From the cell containing the given text, extract its center point as [x, y] coordinate. 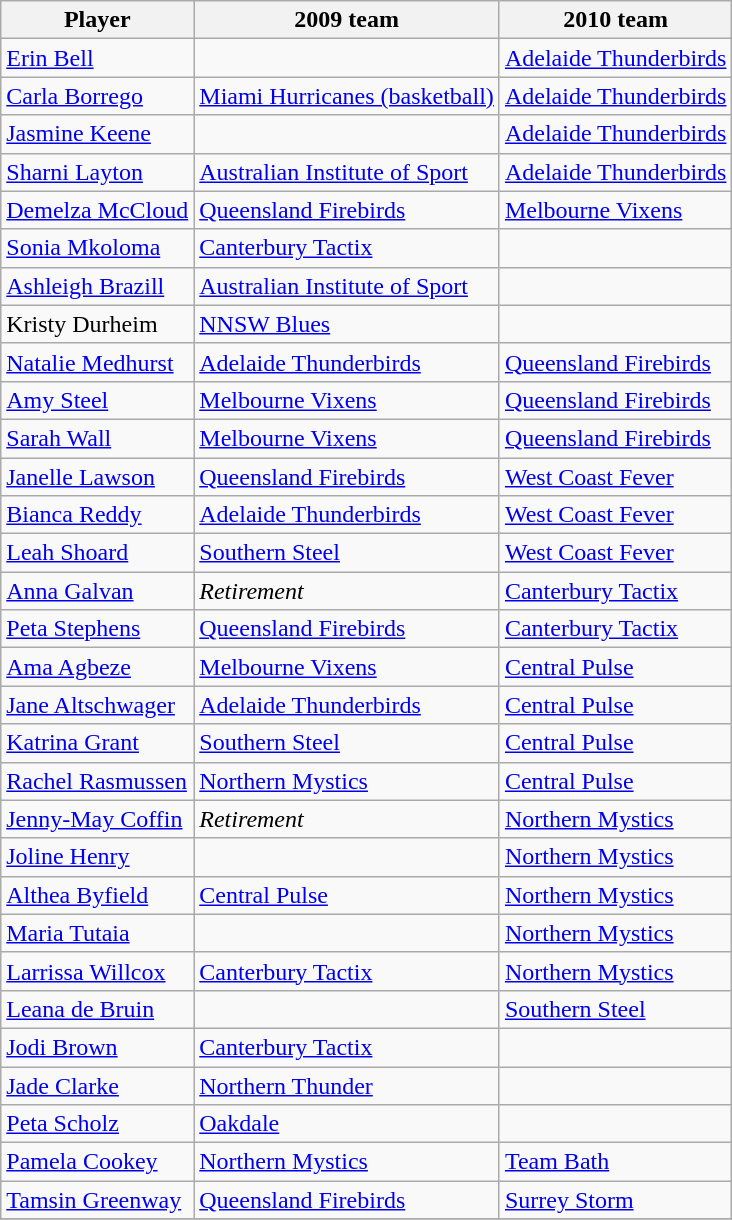
Anna Galvan [98, 591]
Larrissa Willcox [98, 971]
Demelza McCloud [98, 210]
Tamsin Greenway [98, 1200]
Erin Bell [98, 58]
Sharni Layton [98, 172]
Northern Thunder [347, 1085]
Jenny-May Coffin [98, 819]
Janelle Lawson [98, 477]
Pamela Cookey [98, 1162]
Oakdale [347, 1124]
Leah Shoard [98, 553]
Jade Clarke [98, 1085]
Joline Henry [98, 857]
Team Bath [616, 1162]
Althea Byfield [98, 895]
Miami Hurricanes (basketball) [347, 96]
Jane Altschwager [98, 705]
Player [98, 20]
Peta Stephens [98, 629]
2009 team [347, 20]
Peta Scholz [98, 1124]
Sonia Mkoloma [98, 248]
Carla Borrego [98, 96]
Kristy Durheim [98, 324]
Surrey Storm [616, 1200]
Ashleigh Brazill [98, 286]
Ama Agbeze [98, 667]
Jasmine Keene [98, 134]
NNSW Blues [347, 324]
Jodi Brown [98, 1047]
Katrina Grant [98, 743]
2010 team [616, 20]
Leana de Bruin [98, 1009]
Bianca Reddy [98, 515]
Rachel Rasmussen [98, 781]
Amy Steel [98, 400]
Natalie Medhurst [98, 362]
Sarah Wall [98, 438]
Maria Tutaia [98, 933]
